Locate the cell with the specified text and output its (X, Y) center coordinate. 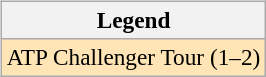
Legend (133, 20)
ATP Challenger Tour (1–2) (133, 57)
